Determine the (X, Y) coordinate at the center of the cell enclosing the given text.  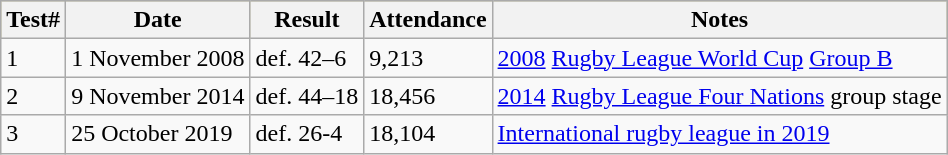
18,104 (428, 134)
2014 Rugby League Four Nations group stage (720, 96)
Notes (720, 20)
def. 44–18 (307, 96)
2008 Rugby League World Cup Group B (720, 58)
1 (34, 58)
2 (34, 96)
International rugby league in 2019 (720, 134)
25 October 2019 (158, 134)
9,213 (428, 58)
9 November 2014 (158, 96)
Result (307, 20)
def. 26-4 (307, 134)
1 November 2008 (158, 58)
3 (34, 134)
Test# (34, 20)
18,456 (428, 96)
def. 42–6 (307, 58)
Date (158, 20)
Attendance (428, 20)
